Locate the cell with the specified text and output its (x, y) center coordinate. 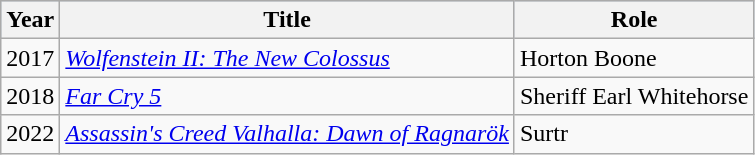
2017 (30, 58)
Surtr (634, 134)
Assassin's Creed Valhalla: Dawn of Ragnarök (288, 134)
2018 (30, 96)
Wolfenstein II: The New Colossus (288, 58)
Year (30, 20)
Sheriff Earl Whitehorse (634, 96)
Far Cry 5 (288, 96)
Horton Boone (634, 58)
2022 (30, 134)
Title (288, 20)
Role (634, 20)
